Provide the [X, Y] coordinate of the cell's center where the given text is located.  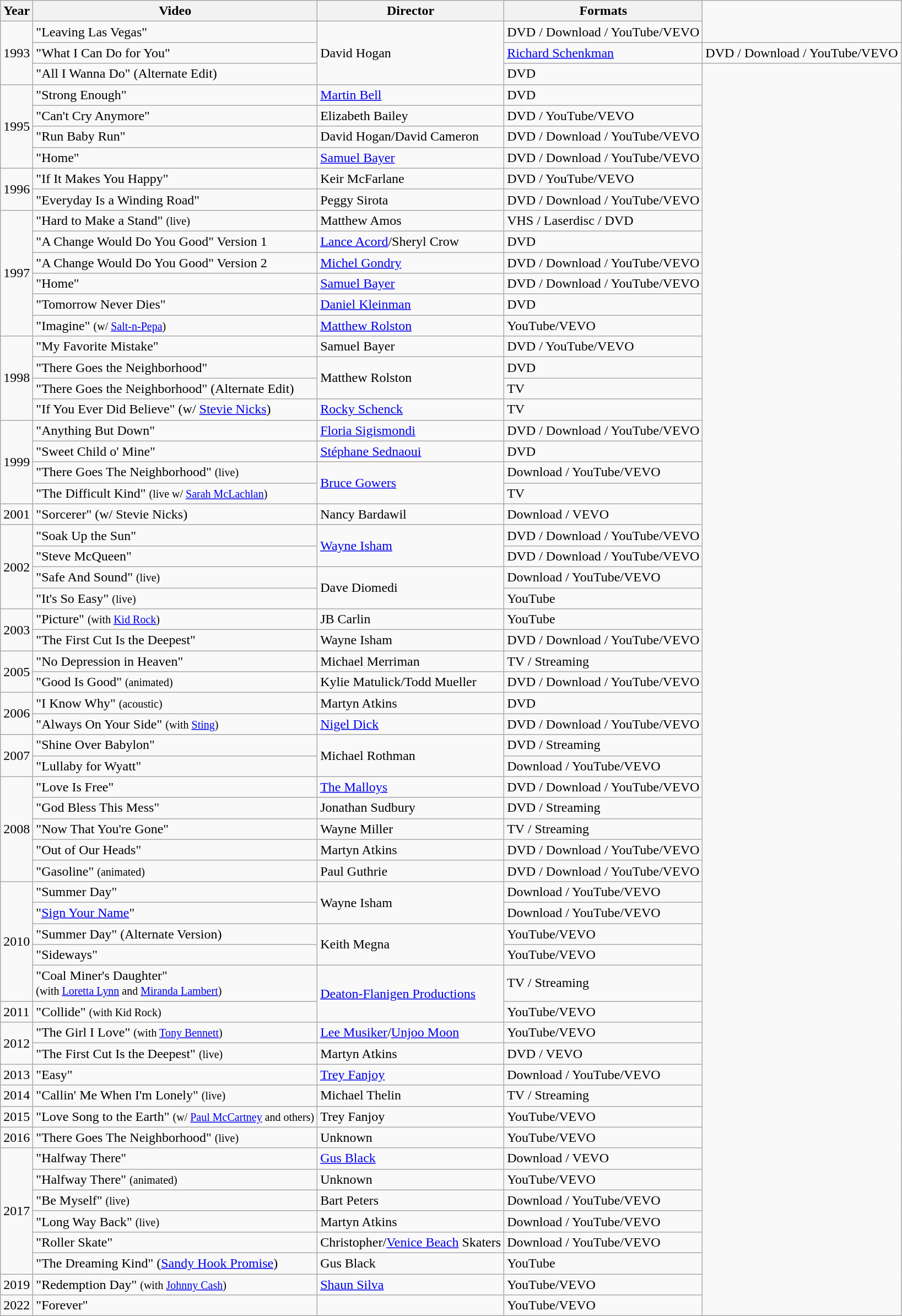
"Long Way Back" (live) [175, 1221]
2014 [17, 1096]
Shaun Silva [411, 1285]
Daniel Kleinman [411, 305]
"Summer Day" [175, 892]
"The Difficult Kind" (live w/ Sarah McLachlan) [175, 493]
2003 [17, 630]
2006 [17, 714]
2010 [17, 941]
Year [17, 11]
Michel Gondry [411, 263]
"Safe And Sound" (live) [175, 577]
"What I Can Do for You" [175, 53]
"Sign Your Name" [175, 913]
"Halfway There" [175, 1158]
"Out of Our Heads" [175, 850]
"Lullaby for Wyatt" [175, 766]
"If It Makes You Happy" [175, 179]
"Strong Enough" [175, 95]
Stéphane Sednaoui [411, 451]
"Always On Your Side" (with Sting) [175, 724]
Director [411, 11]
"The First Cut Is the Deepest" [175, 640]
"Sweet Child o' Mine" [175, 451]
2013 [17, 1075]
2008 [17, 829]
"It's So Easy" (live) [175, 598]
Elizabeth Bailey [411, 116]
"I Know Why" (acoustic) [175, 703]
"Now That You're Gone" [175, 829]
"God Bless This Mess" [175, 808]
Jonathan Sudbury [411, 808]
"Picture" (with Kid Rock) [175, 619]
"Be Myself" (live) [175, 1200]
Nancy Bardawil [411, 514]
"Sorcerer" (w/ Stevie Nicks) [175, 514]
"Roller Skate" [175, 1242]
JB Carlin [411, 619]
Kylie Matulick/Todd Mueller [411, 682]
"A Change Would Do You Good" Version 1 [175, 241]
"Can't Cry Anymore" [175, 116]
David Hogan [411, 53]
Peggy Sirota [411, 199]
Bart Peters [411, 1200]
1996 [17, 189]
"Tomorrow Never Dies" [175, 305]
"Hard to Make a Stand" (live) [175, 220]
2007 [17, 756]
Michael Merriman [411, 661]
Dave Diomedi [411, 587]
Wayne Miller [411, 829]
2016 [17, 1137]
Michael Thelin [411, 1096]
"A Change Would Do You Good" Version 2 [175, 263]
"If You Ever Did Believe" (w/ Stevie Nicks) [175, 409]
"There Goes the Neighborhood" [175, 368]
"Collide" (with Kid Rock) [175, 1012]
Keith Megna [411, 945]
"Gasoline" (animated) [175, 871]
Floria Sigismondi [411, 430]
2015 [17, 1117]
"There Goes the Neighborhood" (Alternate Edit) [175, 389]
"Good Is Good" (animated) [175, 682]
2022 [17, 1306]
Lee Musiker/Unjoo Moon [411, 1033]
2012 [17, 1043]
"Imagine" (w/ Salt-n-Pepa) [175, 326]
"The First Cut Is the Deepest" (live) [175, 1054]
"Steve McQueen" [175, 556]
2002 [17, 567]
"Coal Miner's Daughter"(with Loretta Lynn and Miranda Lambert) [175, 983]
Paul Guthrie [411, 871]
"Love Song to the Earth" (w/ Paul McCartney and others) [175, 1117]
1997 [17, 273]
Deaton-Flanigen Productions [411, 994]
Rocky Schenck [411, 409]
1998 [17, 378]
Christopher/Venice Beach Skaters [411, 1242]
2011 [17, 1012]
"No Depression in Heaven" [175, 661]
Richard Schenkman [603, 53]
"Forever" [175, 1306]
"The Girl I Love" (with Tony Bennett) [175, 1033]
1999 [17, 462]
Martin Bell [411, 95]
"Easy" [175, 1075]
VHS / Laserdisc / DVD [603, 220]
1995 [17, 126]
Nigel Dick [411, 724]
"Callin' Me When I'm Lonely" (live) [175, 1096]
Michael Rothman [411, 756]
"Sideways" [175, 955]
"Leaving Las Vegas" [175, 32]
Bruce Gowers [411, 483]
2001 [17, 514]
"My Favorite Mistake" [175, 347]
Keir McFarlane [411, 179]
The Malloys [411, 787]
Formats [603, 11]
"Halfway There" (animated) [175, 1179]
"Soak Up the Sun" [175, 535]
"The Dreaming Kind" (Sandy Hook Promise) [175, 1263]
"Run Baby Run" [175, 137]
Lance Acord/Sheryl Crow [411, 241]
"All I Wanna Do" (Alternate Edit) [175, 74]
"Everyday Is a Winding Road" [175, 199]
1993 [17, 53]
"Anything But Down" [175, 430]
DVD / VEVO [603, 1054]
"Shine Over Babylon" [175, 745]
2019 [17, 1285]
David Hogan/David Cameron [411, 137]
Video [175, 11]
2005 [17, 672]
"Summer Day" (Alternate Version) [175, 934]
2017 [17, 1211]
Matthew Amos [411, 220]
"Redemption Day" (with Johnny Cash) [175, 1285]
"Love Is Free" [175, 787]
